For the text-containing cell, return its midpoint in [x, y] coordinate format. 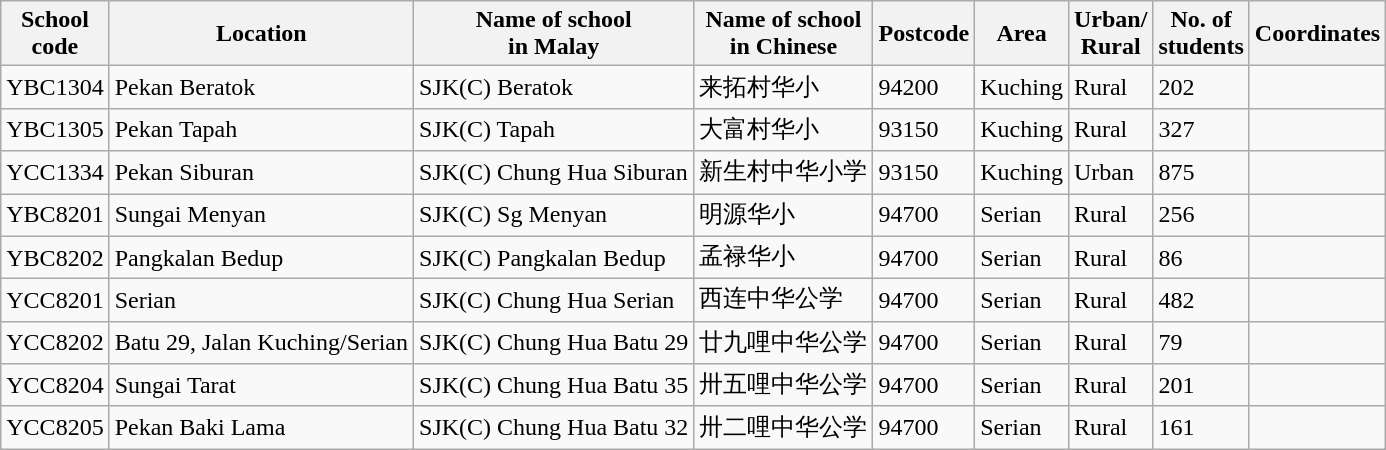
Sungai Menyan [261, 216]
Batu 29, Jalan Kuching/Serian [261, 342]
SJK(C) Chung Hua Batu 35 [554, 386]
94200 [924, 88]
327 [1201, 130]
Urban/Rural [1110, 34]
孟禄华小 [784, 258]
SJK(C) Tapah [554, 130]
YBC1304 [55, 88]
Name of schoolin Malay [554, 34]
YBC8202 [55, 258]
Schoolcode [55, 34]
YBC1305 [55, 130]
廿九哩中华公学 [784, 342]
202 [1201, 88]
卅二哩中华公学 [784, 428]
Pekan Beratok [261, 88]
Pangkalan Bedup [261, 258]
YBC8201 [55, 216]
Pekan Baki Lama [261, 428]
Coordinates [1317, 34]
YCC8205 [55, 428]
SJK(C) Chung Hua Siburan [554, 172]
Name of schoolin Chinese [784, 34]
西连中华公学 [784, 300]
新生村中华小学 [784, 172]
来拓村华小 [784, 88]
SJK(C) Chung Hua Batu 29 [554, 342]
YCC8204 [55, 386]
Pekan Siburan [261, 172]
79 [1201, 342]
SJK(C) Chung Hua Batu 32 [554, 428]
Sungai Tarat [261, 386]
161 [1201, 428]
482 [1201, 300]
卅五哩中华公学 [784, 386]
86 [1201, 258]
SJK(C) Pangkalan Bedup [554, 258]
YCC8201 [55, 300]
SJK(C) Beratok [554, 88]
256 [1201, 216]
Location [261, 34]
SJK(C) Sg Menyan [554, 216]
YCC8202 [55, 342]
YCC1334 [55, 172]
明源华小 [784, 216]
SJK(C) Chung Hua Serian [554, 300]
Pekan Tapah [261, 130]
201 [1201, 386]
No. ofstudents [1201, 34]
875 [1201, 172]
Urban [1110, 172]
Area [1022, 34]
大富村华小 [784, 130]
Postcode [924, 34]
